Search for the cell housing the specified text and yield its [X, Y] center coordinate. 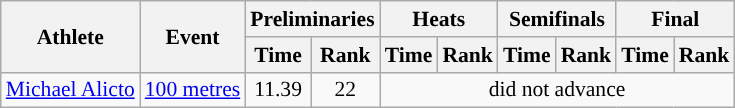
22 [346, 90]
Heats [439, 19]
Event [192, 36]
100 metres [192, 90]
Preliminaries [312, 19]
Athlete [70, 36]
11.39 [278, 90]
Michael Alicto [70, 90]
did not advance [558, 90]
Semifinals [557, 19]
Final [675, 19]
